Pinpoint the cell where the given text exists, returning its (X, Y) midpoint coordinate. 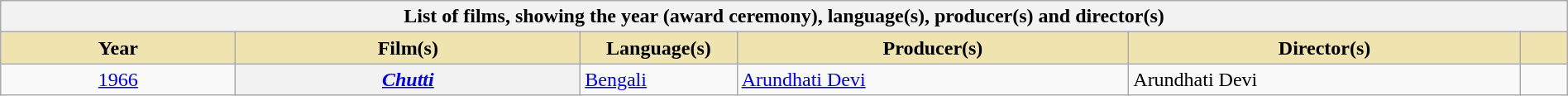
Bengali (658, 79)
Year (118, 48)
Language(s) (658, 48)
Film(s) (409, 48)
Director(s) (1325, 48)
1966 (118, 79)
Producer(s) (933, 48)
Chutti (409, 79)
List of films, showing the year (award ceremony), language(s), producer(s) and director(s) (784, 17)
